Locate the cell with the specified text and output its [X, Y] center coordinate. 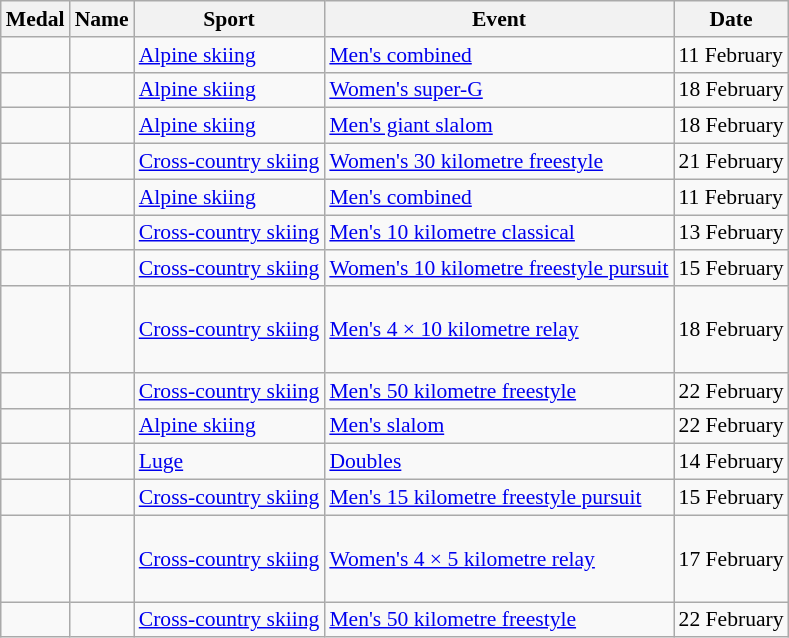
Sport [230, 19]
Date [732, 19]
Women's 4 × 5 kilometre relay [498, 558]
Doubles [498, 462]
Luge [230, 462]
14 February [732, 462]
Men's slalom [498, 426]
Women's super-G [498, 90]
Women's 30 kilometre freestyle [498, 162]
Women's 10 kilometre freestyle pursuit [498, 269]
21 February [732, 162]
Men's giant slalom [498, 126]
17 February [732, 558]
13 February [732, 233]
Men's 10 kilometre classical [498, 233]
Name [102, 19]
Event [498, 19]
Men's 15 kilometre freestyle pursuit [498, 498]
Medal [36, 19]
Men's 4 × 10 kilometre relay [498, 330]
